Detect which cell encompasses the target text, then output its [x, y] center coordinate. 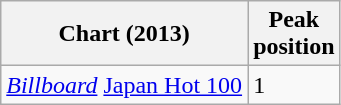
Billboard Japan Hot 100 [124, 85]
1 [294, 85]
Chart (2013) [124, 34]
Peakposition [294, 34]
